Output the (x, y) coordinate of the center of the cell containing the given text.  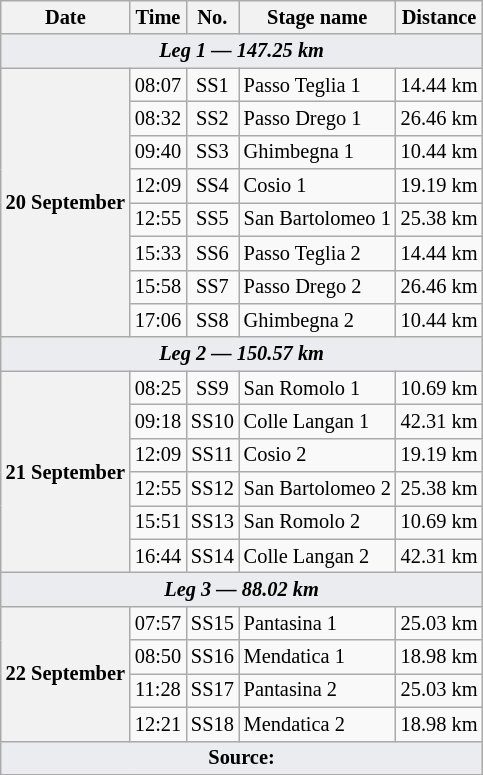
Colle Langan 1 (318, 421)
Colle Langan 2 (318, 556)
SS11 (212, 455)
Source: (242, 758)
Mendatica 1 (318, 657)
SS14 (212, 556)
20 September (66, 202)
09:40 (158, 152)
San Bartolomeo 1 (318, 219)
SS3 (212, 152)
San Bartolomeo 2 (318, 489)
SS9 (212, 388)
Passo Drego 2 (318, 287)
No. (212, 17)
22 September (66, 674)
Passo Teglia 1 (318, 85)
Passo Teglia 2 (318, 253)
SS16 (212, 657)
08:25 (158, 388)
SS12 (212, 489)
SS15 (212, 623)
SS17 (212, 690)
08:32 (158, 118)
07:57 (158, 623)
Cosio 1 (318, 186)
San Romolo 2 (318, 522)
Mendatica 2 (318, 724)
SS10 (212, 421)
12:21 (158, 724)
SS13 (212, 522)
Pantasina 1 (318, 623)
15:33 (158, 253)
Time (158, 17)
08:07 (158, 85)
SS8 (212, 320)
SS5 (212, 219)
Cosio 2 (318, 455)
SS2 (212, 118)
16:44 (158, 556)
Ghimbegna 2 (318, 320)
21 September (66, 472)
San Romolo 1 (318, 388)
17:06 (158, 320)
15:58 (158, 287)
Stage name (318, 17)
Ghimbegna 1 (318, 152)
Date (66, 17)
09:18 (158, 421)
SS18 (212, 724)
Leg 2 — 150.57 km (242, 354)
15:51 (158, 522)
Leg 3 — 88.02 km (242, 589)
SS7 (212, 287)
Leg 1 — 147.25 km (242, 51)
08:50 (158, 657)
Passo Drego 1 (318, 118)
Pantasina 2 (318, 690)
SS6 (212, 253)
Distance (440, 17)
11:28 (158, 690)
SS1 (212, 85)
SS4 (212, 186)
